Detect which cell encompasses the target text, then output its [x, y] center coordinate. 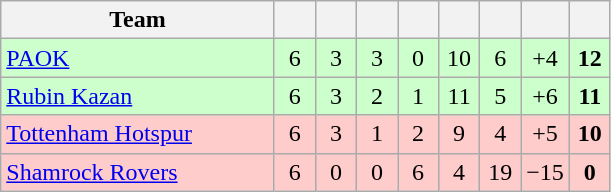
+6 [546, 96]
Rubin Kazan [138, 96]
PAOK [138, 58]
19 [500, 172]
Tottenham Hotspur [138, 134]
Shamrock Rovers [138, 172]
9 [460, 134]
−15 [546, 172]
Team [138, 20]
12 [590, 58]
+4 [546, 58]
5 [500, 96]
+5 [546, 134]
